From the cell containing the given text, extract its center point as (X, Y) coordinate. 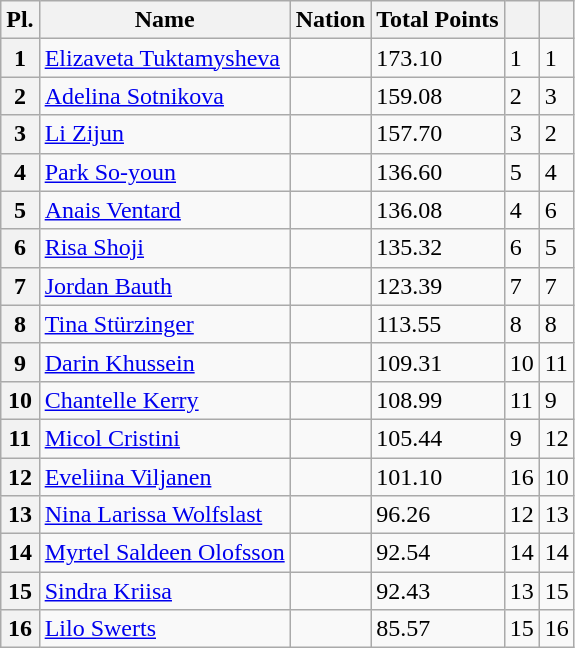
Anais Ventard (164, 210)
96.26 (438, 515)
Chantelle Kerry (164, 400)
108.99 (438, 400)
Li Zijun (164, 134)
Myrtel Saldeen Olofsson (164, 553)
113.55 (438, 324)
Nina Larissa Wolfslast (164, 515)
135.32 (438, 248)
Pl. (20, 20)
85.57 (438, 629)
105.44 (438, 438)
Micol Cristini (164, 438)
Sindra Kriisa (164, 591)
159.08 (438, 96)
92.43 (438, 591)
Nation (330, 20)
157.70 (438, 134)
136.08 (438, 210)
Darin Khussein (164, 362)
Jordan Bauth (164, 286)
101.10 (438, 477)
92.54 (438, 553)
Tina Stürzinger (164, 324)
Eveliina Viljanen (164, 477)
Adelina Sotnikova (164, 96)
Risa Shoji (164, 248)
123.39 (438, 286)
Lilo Swerts (164, 629)
Park So-youn (164, 172)
Elizaveta Tuktamysheva (164, 58)
109.31 (438, 362)
Name (164, 20)
136.60 (438, 172)
Total Points (438, 20)
173.10 (438, 58)
